Return (x, y) of the center of cell containing provided text 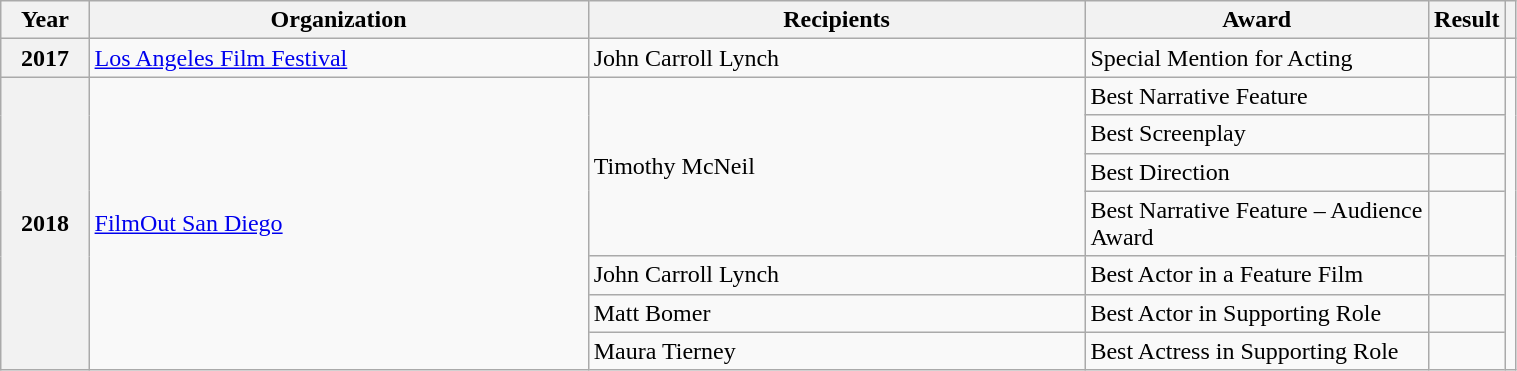
Best Narrative Feature (1257, 96)
Los Angeles Film Festival (338, 58)
Best Screenplay (1257, 134)
Best Actor in Supporting Role (1257, 313)
Organization (338, 20)
Best Actor in a Feature Film (1257, 275)
2018 (45, 224)
Special Mention for Acting (1257, 58)
2017 (45, 58)
Recipients (836, 20)
Best Actress in Supporting Role (1257, 351)
Year (45, 20)
Best Direction (1257, 172)
Result (1467, 20)
Matt Bomer (836, 313)
Award (1257, 20)
FilmOut San Diego (338, 224)
Maura Tierney (836, 351)
Best Narrative Feature – Audience Award (1257, 224)
Timothy McNeil (836, 166)
